Search for the cell housing the specified text and yield its [X, Y] center coordinate. 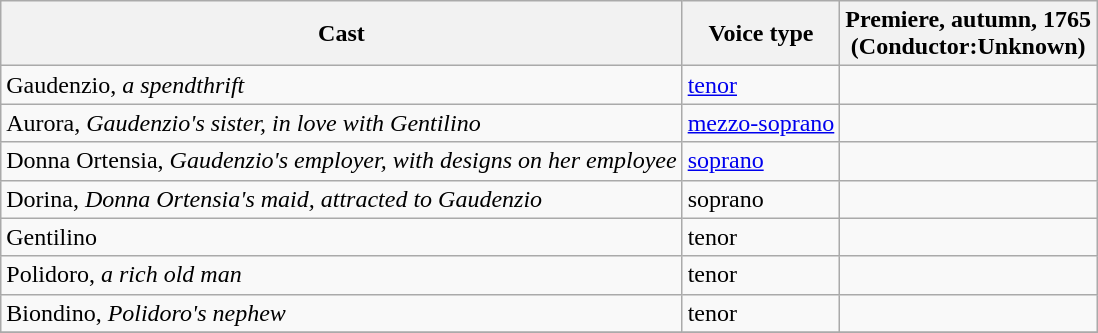
Gaudenzio, a spendthrift [342, 85]
Aurora, Gaudenzio's sister, in love with Gentilino [342, 123]
Premiere, autumn, 1765(Conductor:Unknown) [968, 34]
Dorina, Donna Ortensia's maid, attracted to Gaudenzio [342, 199]
mezzo-soprano [761, 123]
Donna Ortensia, Gaudenzio's employer, with designs on her employee [342, 161]
Biondino, Polidoro's nephew [342, 313]
Cast [342, 34]
Gentilino [342, 237]
Voice type [761, 34]
Polidoro, a rich old man [342, 275]
